Detect which cell encompasses the target text, then output its [X, Y] center coordinate. 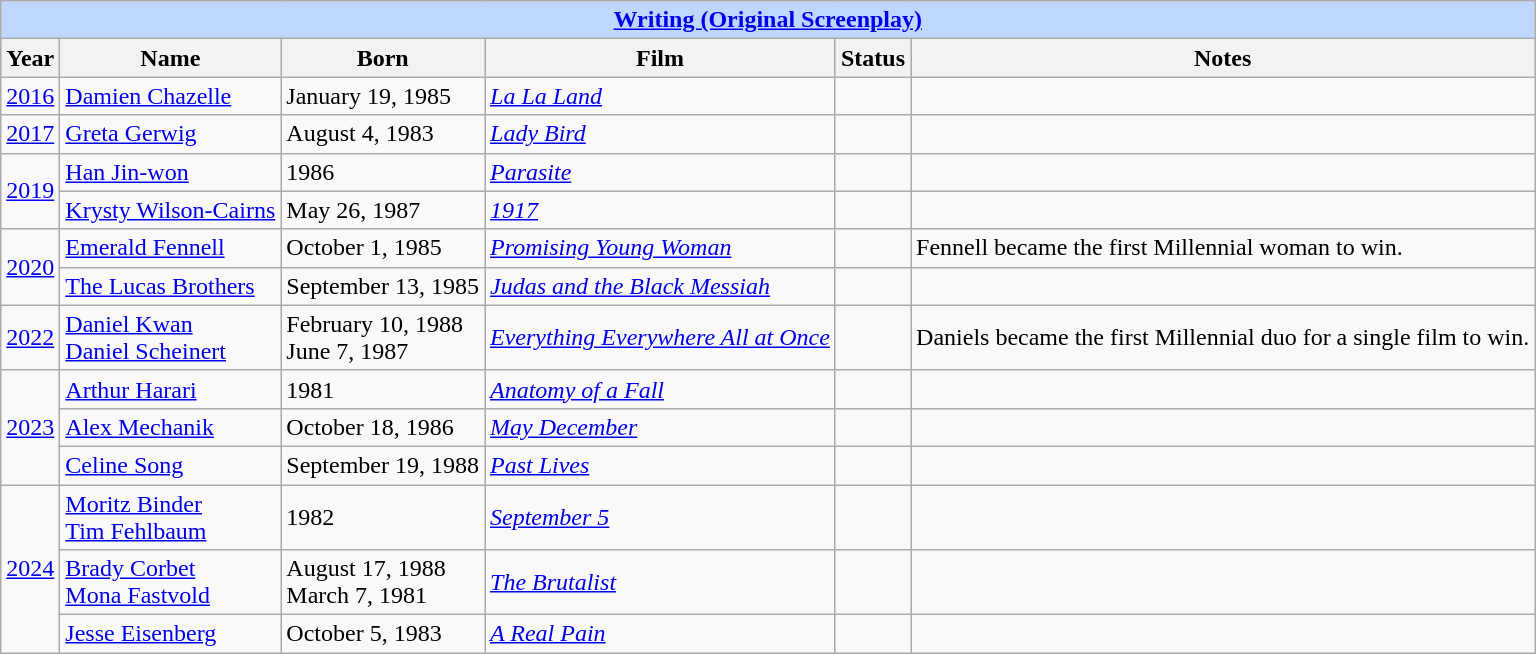
Alex Mechanik [170, 427]
Lady Bird [660, 134]
August 17, 1988March 7, 1981 [383, 582]
1917 [660, 210]
2023 [30, 427]
Film [660, 58]
2022 [30, 338]
September 19, 1988 [383, 465]
Anatomy of a Fall [660, 389]
Daniels became the first Millennial duo for a single film to win. [1223, 338]
September 13, 1985 [383, 286]
May 26, 1987 [383, 210]
Judas and the Black Messiah [660, 286]
Brady CorbetMona Fastvold [170, 582]
Arthur Harari [170, 389]
2019 [30, 191]
Moritz BinderTim Fehlbaum [170, 516]
The Brutalist [660, 582]
October 18, 1986 [383, 427]
September 5 [660, 516]
Born [383, 58]
Parasite [660, 172]
Emerald Fennell [170, 248]
October 1, 1985 [383, 248]
Notes [1223, 58]
Writing (Original Screenplay) [768, 20]
Year [30, 58]
The Lucas Brothers [170, 286]
Fennell became the first Millennial woman to win. [1223, 248]
A Real Pain [660, 634]
Past Lives [660, 465]
2020 [30, 267]
Jesse Eisenberg [170, 634]
1982 [383, 516]
February 10, 1988June 7, 1987 [383, 338]
1981 [383, 389]
May December [660, 427]
Han Jin-won [170, 172]
Damien Chazelle [170, 96]
Krysty Wilson-Cairns [170, 210]
January 19, 1985 [383, 96]
Status [872, 58]
2024 [30, 568]
October 5, 1983 [383, 634]
Greta Gerwig [170, 134]
Name [170, 58]
August 4, 1983 [383, 134]
Promising Young Woman [660, 248]
1986 [383, 172]
2017 [30, 134]
2016 [30, 96]
La La Land [660, 96]
Everything Everywhere All at Once [660, 338]
Celine Song [170, 465]
Daniel KwanDaniel Scheinert [170, 338]
